Locate the cell with the specified text and output its [X, Y] center coordinate. 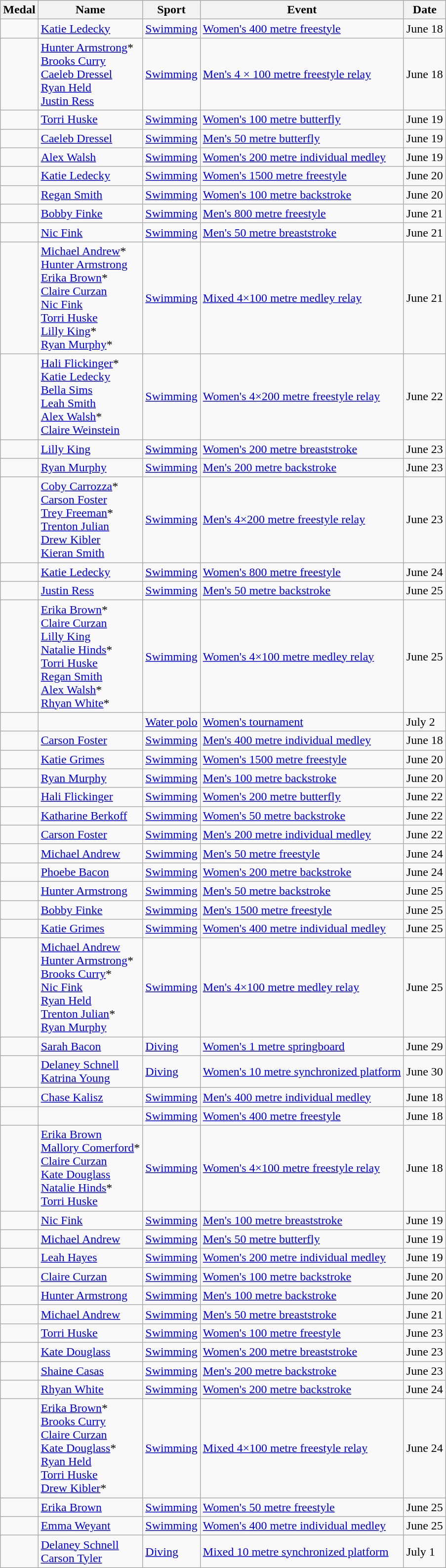
Date [425, 10]
Michael Andrew*Hunter ArmstrongErika Brown*Claire CurzanNic FinkTorri HuskeLilly King*Ryan Murphy* [90, 297]
June 30 [425, 1072]
Medal [19, 10]
June 29 [425, 1046]
Katharine Berkoff [90, 816]
Women's 100 metre butterfly [302, 120]
Sarah Bacon [90, 1046]
Name [90, 10]
Men's 1500 metre freestyle [302, 909]
Emma Weyant [90, 1526]
Justin Ress [90, 591]
Delaney SchnellKatrina Young [90, 1072]
Erika Brown*Claire CurzanLilly KingNatalie Hinds*Torri HuskeRegan SmithAlex Walsh*Rhyan White* [90, 656]
Women's 1 metre springboard [302, 1046]
Delaney SchnellCarson Tyler [90, 1551]
Hali Flickinger [90, 797]
Women's 4×100 metre freestyle relay [302, 1168]
Regan Smith [90, 195]
Mixed 10 metre synchronized platform [302, 1551]
Mixed 4×100 metre freestyle relay [302, 1448]
Women's 200 metre butterfly [302, 797]
Women's 10 metre synchronized platform [302, 1072]
Erika BrownMallory Comerford*Claire CurzanKate DouglassNatalie Hinds*Torri Huske [90, 1168]
July 1 [425, 1551]
Women's 4×100 metre medley relay [302, 656]
Leah Hayes [90, 1258]
Michael AndrewHunter Armstrong*Brooks Curry*Nic FinkRyan HeldTrenton Julian*Ryan Murphy [90, 988]
Hali Flickinger*Katie LedeckyBella SimsLeah SmithAlex Walsh*Claire Weinstein [90, 396]
Women's tournament [302, 722]
Mixed 4×100 metre medley relay [302, 297]
Erika Brown*Brooks CurryClaire CurzanKate Douglass*Ryan HeldTorri HuskeDrew Kibler* [90, 1448]
Phoebe Bacon [90, 872]
Kate Douglass [90, 1352]
Men's 800 metre freestyle [302, 213]
Claire Curzan [90, 1277]
Alex Walsh [90, 157]
Sport [171, 10]
Women's 50 metre backstroke [302, 816]
Men's 50 metre freestyle [302, 853]
Event [302, 10]
Chase Kalisz [90, 1097]
Water polo [171, 722]
Men's 200 metre individual medley [302, 834]
Shaine Casas [90, 1371]
Lilly King [90, 449]
Men's 4×100 metre medley relay [302, 988]
Hunter Armstrong*Brooks CurryCaeleb DresselRyan HeldJustin Ress [90, 74]
Rhyan White [90, 1390]
Men's 4 × 100 metre freestyle relay [302, 74]
Erika Brown [90, 1507]
Women's 4×200 metre freestyle relay [302, 396]
Women's 50 metre freestyle [302, 1507]
Women's 100 metre freestyle [302, 1333]
Women's 800 metre freestyle [302, 572]
July 2 [425, 722]
Men's 100 metre breaststroke [302, 1220]
Men's 4×200 metre freestyle relay [302, 520]
Caeleb Dressel [90, 138]
Coby Carrozza*Carson FosterTrey Freeman*Trenton JulianDrew KiblerKieran Smith [90, 520]
